Determine the (x, y) coordinate at the center of the cell enclosing the given text.  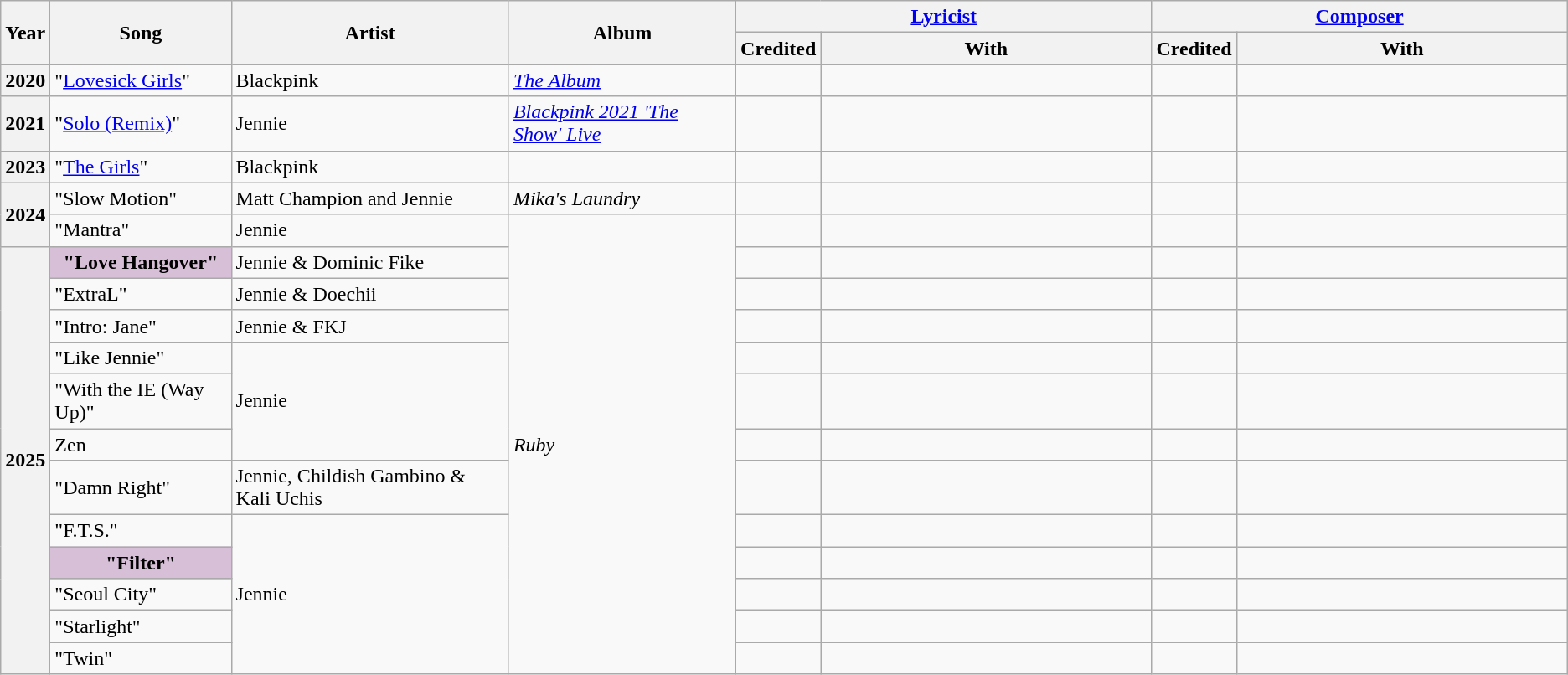
The Album (622, 80)
Composer (1359, 17)
"Intro: Jane" (141, 326)
Lyricist (944, 17)
"F.T.S." (141, 531)
2021 (25, 124)
"Love Hangover" (141, 262)
Jennie & Doechii (370, 294)
Mika's Laundry (622, 198)
"Like Jennie" (141, 358)
Artist (370, 33)
2025 (25, 461)
2023 (25, 167)
Jennie & Dominic Fike (370, 262)
"Filter" (141, 563)
Album (622, 33)
2020 (25, 80)
"Twin" (141, 658)
Jennie & FKJ (370, 326)
Jennie, Childish Gambino & Kali Uchis (370, 487)
"Solo (Remix)" (141, 124)
Song (141, 33)
2024 (25, 214)
Year (25, 33)
"ExtraL" (141, 294)
"Lovesick Girls" (141, 80)
"Mantra" (141, 230)
Matt Champion and Jennie (370, 198)
"The Girls" (141, 167)
"Seoul City" (141, 595)
"With the IE (Way Up)" (141, 400)
"Starlight" (141, 626)
Blackpink 2021 'The Show' Live (622, 124)
"Damn Right" (141, 487)
Ruby (622, 444)
"Slow Motion" (141, 198)
Zen (141, 445)
